Provide the (X, Y) coordinate of the cell's center where the given text is located.  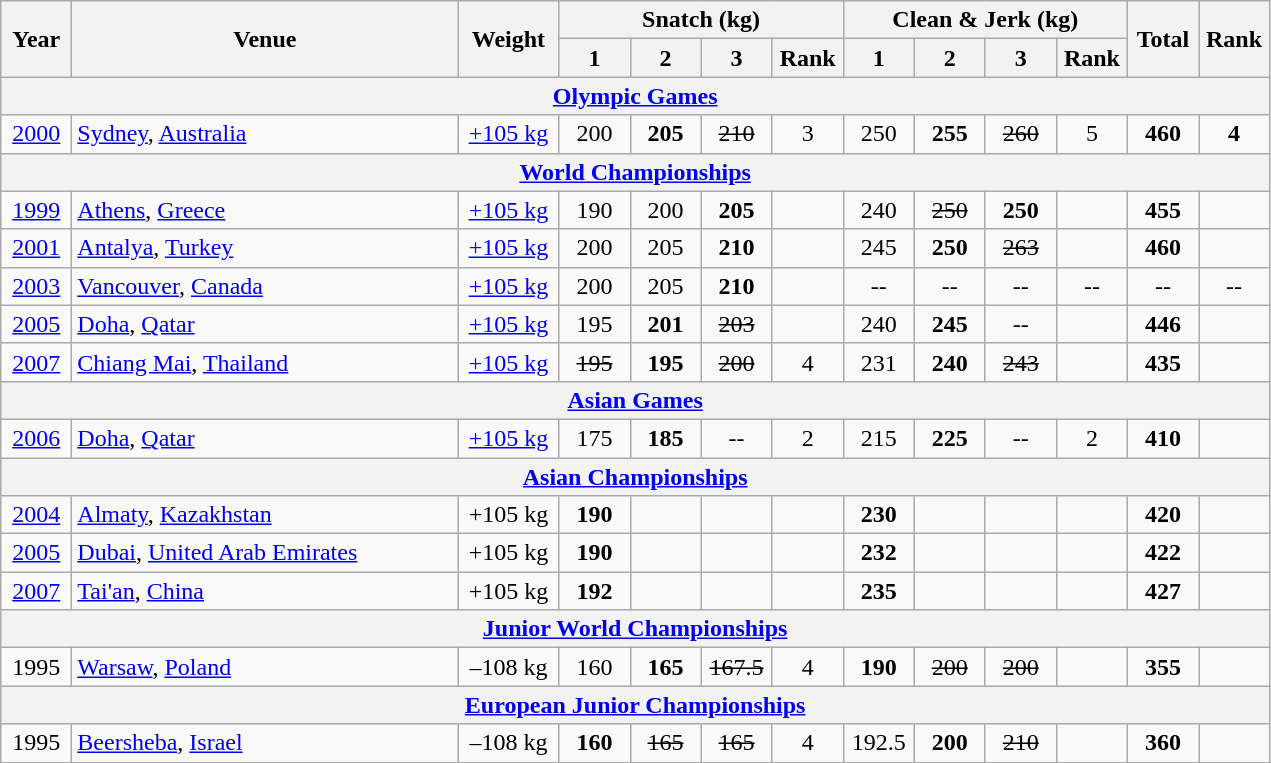
422 (1162, 553)
231 (878, 362)
355 (1162, 667)
Antalya, Turkey (265, 248)
255 (950, 134)
Snatch (kg) (701, 20)
192.5 (878, 743)
Sydney, Australia (265, 134)
420 (1162, 515)
Asian Championships (636, 477)
225 (950, 438)
5 (1092, 134)
2006 (36, 438)
243 (1020, 362)
European Junior Championships (636, 705)
Athens, Greece (265, 210)
Dubai, United Arab Emirates (265, 553)
410 (1162, 438)
232 (878, 553)
203 (736, 324)
175 (594, 438)
Weight (508, 39)
235 (878, 591)
Vancouver, Canada (265, 286)
Junior World Championships (636, 629)
455 (1162, 210)
2004 (36, 515)
215 (878, 438)
427 (1162, 591)
Olympic Games (636, 96)
Total (1162, 39)
201 (666, 324)
Clean & Jerk (kg) (985, 20)
Beersheba, Israel (265, 743)
Warsaw, Poland (265, 667)
263 (1020, 248)
446 (1162, 324)
192 (594, 591)
Chiang Mai, Thailand (265, 362)
185 (666, 438)
230 (878, 515)
Almaty, Kazakhstan (265, 515)
World Championships (636, 172)
Venue (265, 39)
2003 (36, 286)
2000 (36, 134)
360 (1162, 743)
2001 (36, 248)
Tai'an, China (265, 591)
1999 (36, 210)
435 (1162, 362)
167.5 (736, 667)
260 (1020, 134)
Year (36, 39)
Asian Games (636, 400)
